Detect which cell encompasses the target text, then output its [x, y] center coordinate. 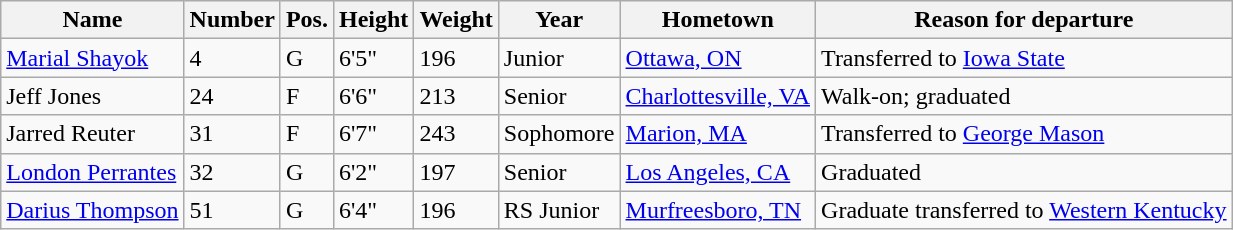
RS Junior [559, 210]
Junior [559, 58]
Walk-on; graduated [1024, 96]
Weight [456, 20]
Height [373, 20]
Marial Shayok [92, 58]
31 [232, 134]
6'5" [373, 58]
Reason for departure [1024, 20]
Sophomore [559, 134]
Transferred to Iowa State [1024, 58]
24 [232, 96]
Marion, MA [718, 134]
6'4" [373, 210]
213 [456, 96]
243 [456, 134]
Pos. [306, 20]
6'7" [373, 134]
Graduated [1024, 172]
London Perrantes [92, 172]
197 [456, 172]
Darius Thompson [92, 210]
Graduate transferred to Western Kentucky [1024, 210]
Ottawa, ON [718, 58]
6'2" [373, 172]
32 [232, 172]
Charlottesville, VA [718, 96]
Name [92, 20]
Transferred to George Mason [1024, 134]
Hometown [718, 20]
Number [232, 20]
Murfreesboro, TN [718, 210]
4 [232, 58]
51 [232, 210]
6'6" [373, 96]
Los Angeles, CA [718, 172]
Year [559, 20]
Jeff Jones [92, 96]
Jarred Reuter [92, 134]
